Return (X, Y) of the center of cell containing provided text 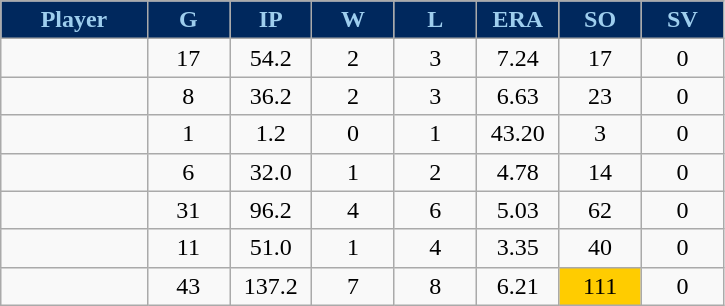
W (353, 20)
43 (188, 286)
IP (271, 20)
11 (188, 248)
36.2 (271, 96)
137.2 (271, 286)
96.2 (271, 210)
32.0 (271, 172)
G (188, 20)
23 (600, 96)
5.03 (518, 210)
40 (600, 248)
6.63 (518, 96)
6.21 (518, 286)
43.20 (518, 134)
14 (600, 172)
54.2 (271, 58)
L (435, 20)
7 (353, 286)
ERA (518, 20)
7.24 (518, 58)
Player (74, 20)
51.0 (271, 248)
SO (600, 20)
1.2 (271, 134)
62 (600, 210)
SV (682, 20)
3.35 (518, 248)
111 (600, 286)
31 (188, 210)
4.78 (518, 172)
